Return [x, y] of the center of cell containing provided text 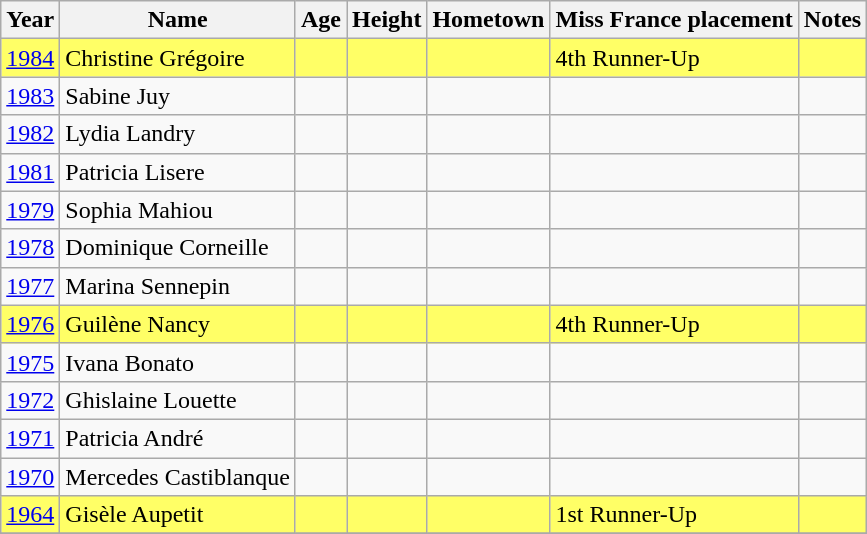
Christine Grégoire [178, 58]
Patricia Lisere [178, 172]
Guilène Nancy [178, 324]
1978 [30, 248]
1972 [30, 400]
1964 [30, 515]
1981 [30, 172]
Sabine Juy [178, 96]
Year [30, 20]
Dominique Corneille [178, 248]
Height [387, 20]
1970 [30, 477]
Gisèle Aupetit [178, 515]
Ivana Bonato [178, 362]
1975 [30, 362]
1984 [30, 58]
1st Runner-Up [674, 515]
Mercedes Castiblanque [178, 477]
1976 [30, 324]
1977 [30, 286]
Lydia Landry [178, 134]
Miss France placement [674, 20]
Notes [832, 20]
Hometown [488, 20]
1979 [30, 210]
Sophia Mahiou [178, 210]
Ghislaine Louette [178, 400]
1983 [30, 96]
Age [320, 20]
1982 [30, 134]
1971 [30, 438]
Name [178, 20]
Marina Sennepin [178, 286]
Patricia André [178, 438]
